For the text-containing cell, return its midpoint in (x, y) coordinate format. 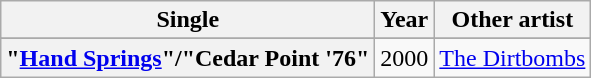
2000 (404, 58)
Single (188, 20)
"Hand Springs"/"Cedar Point '76" (188, 58)
Other artist (512, 20)
Year (404, 20)
The Dirtbombs (512, 58)
